Extract the [X, Y] coordinate from the center of the cell holding the provided text.  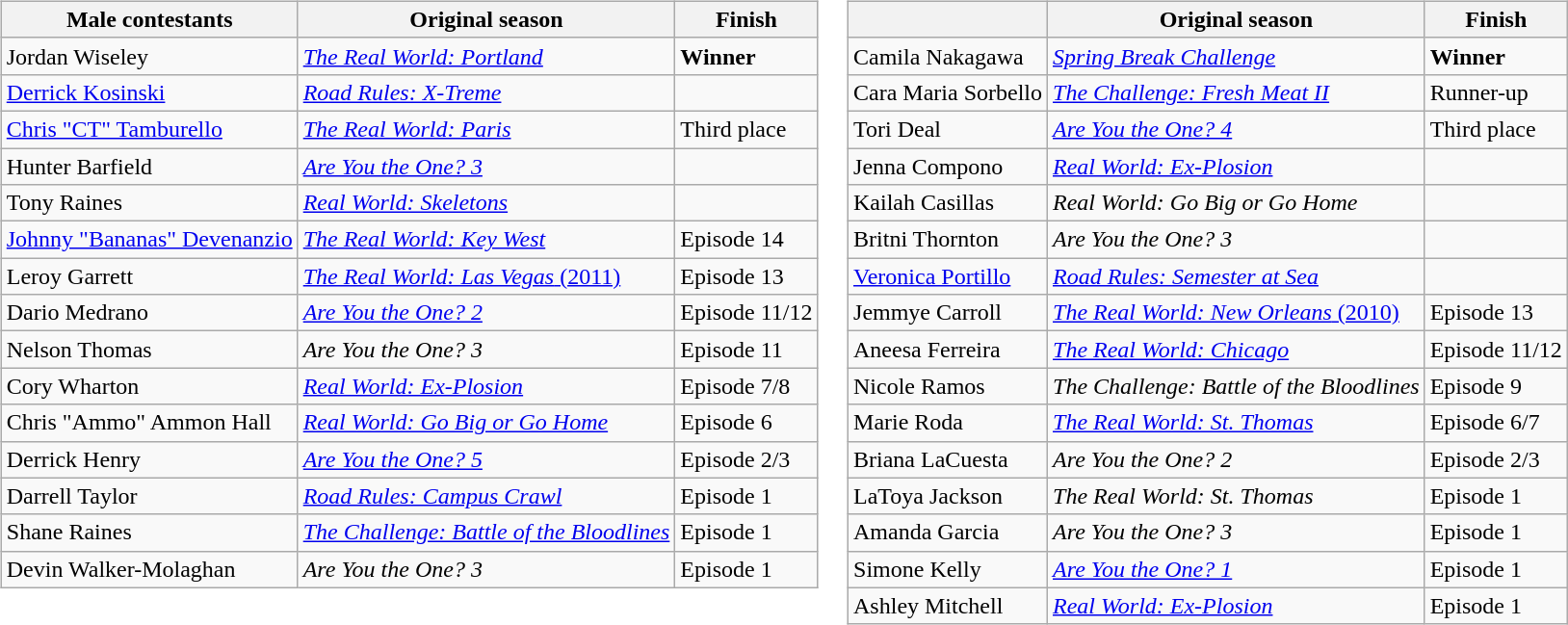
Jenna Compono [948, 167]
Chris "Ammo" Ammon Hall [149, 423]
Camila Nakagawa [948, 56]
The Real World: New Orleans (2010) [1237, 313]
Nelson Thomas [149, 350]
Male contestants [149, 19]
Tony Raines [149, 203]
Real World: Skeletons [486, 203]
Chris "CT" Tamburello [149, 129]
Briana LaCuesta [948, 459]
The Real World: Paris [486, 129]
Episode 11 [746, 350]
Simone Kelly [948, 569]
Derrick Henry [149, 459]
Episode 9 [1496, 386]
Road Rules: Campus Crawl [486, 496]
Devin Walker-Molaghan [149, 569]
Dario Medrano [149, 313]
Episode 7/8 [746, 386]
Ashley Mitchell [948, 606]
The Challenge: Fresh Meat II [1237, 92]
Nicole Ramos [948, 386]
Darrell Taylor [149, 496]
Road Rules: Semester at Sea [1237, 276]
LaToya Jackson [948, 496]
Episode 14 [746, 240]
Cara Maria Sorbello [948, 92]
Veronica Portillo [948, 276]
Kailah Casillas [948, 203]
Jordan Wiseley [149, 56]
Runner-up [1496, 92]
Jemmye Carroll [948, 313]
The Real World: Portland [486, 56]
Tori Deal [948, 129]
Derrick Kosinski [149, 92]
Are You the One? 5 [486, 459]
Road Rules: X-Treme [486, 92]
Aneesa Ferreira [948, 350]
Cory Wharton [149, 386]
Leroy Garrett [149, 276]
The Real World: Chicago [1237, 350]
Hunter Barfield [149, 167]
Episode 6/7 [1496, 423]
Shane Raines [149, 533]
Marie Roda [948, 423]
Britni Thornton [948, 240]
The Real World: Las Vegas (2011) [486, 276]
Johnny "Bananas" Devenanzio [149, 240]
Are You the One? 1 [1237, 569]
Amanda Garcia [948, 533]
Episode 6 [746, 423]
Are You the One? 4 [1237, 129]
Spring Break Challenge [1237, 56]
The Real World: Key West [486, 240]
